Pinpoint the cell where the given text exists, returning its [x, y] midpoint coordinate. 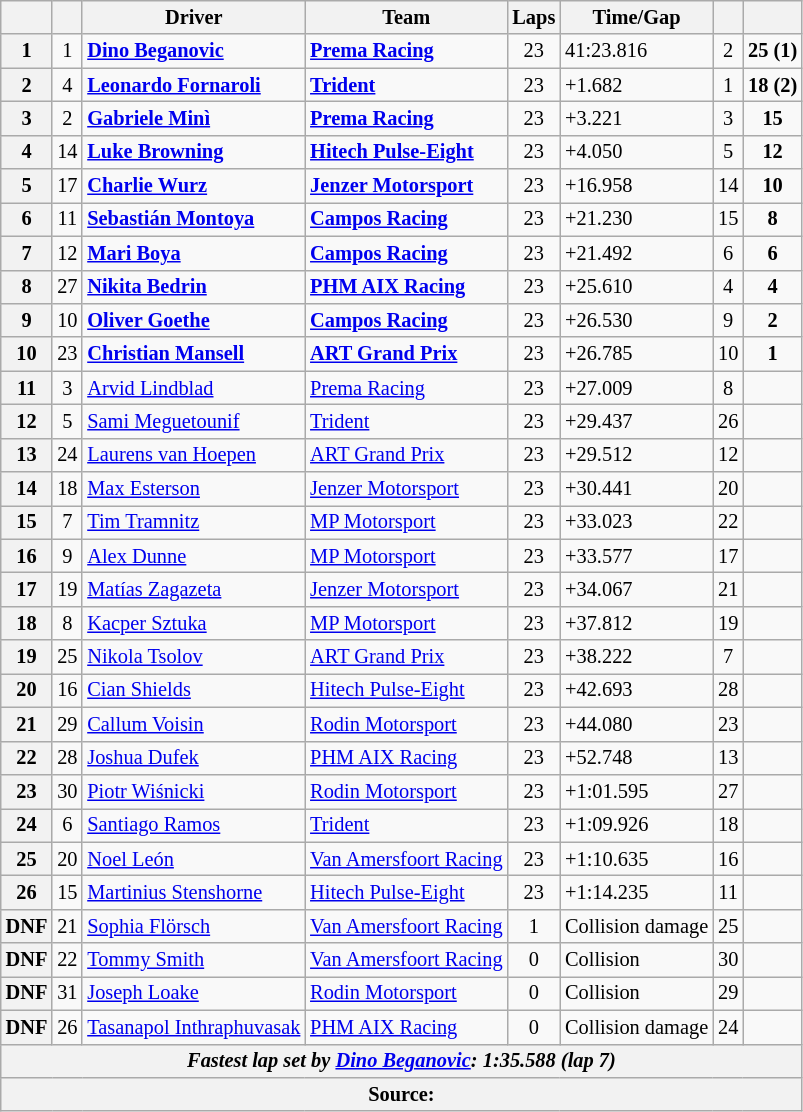
+33.577 [636, 556]
+21.492 [636, 253]
Joseph Loake [194, 993]
Alex Dunne [194, 556]
Matías Zagazeta [194, 589]
Team [406, 17]
+26.785 [636, 354]
Time/Gap [636, 17]
+33.023 [636, 522]
+1.682 [636, 85]
+16.958 [636, 186]
+44.080 [636, 724]
Martinius Stenshorne [194, 892]
+42.693 [636, 690]
+34.067 [636, 589]
+52.748 [636, 758]
Dino Beganovic [194, 51]
Kacper Sztuka [194, 623]
Callum Voisin [194, 724]
+29.512 [636, 455]
+1:09.926 [636, 825]
Nikola Tsolov [194, 657]
+25.610 [636, 287]
+4.050 [636, 152]
+21.230 [636, 219]
Fastest lap set by Dino Beganovic: 1:35.588 (lap 7) [402, 1061]
Sophia Flörsch [194, 926]
+1:10.635 [636, 859]
Source: [402, 1094]
Laps [534, 17]
Laurens van Hoepen [194, 455]
Piotr Wiśnicki [194, 791]
Christian Mansell [194, 354]
+30.441 [636, 489]
Nikita Bedrin [194, 287]
+37.812 [636, 623]
Leonardo Fornaroli [194, 85]
+1:01.595 [636, 791]
Mari Boya [194, 253]
18 (2) [772, 85]
Driver [194, 17]
Tasanapol Inthraphuvasak [194, 1027]
Arvid Lindblad [194, 388]
+1:14.235 [636, 892]
Sami Meguetounif [194, 421]
Charlie Wurz [194, 186]
41:23.816 [636, 51]
Luke Browning [194, 152]
+26.530 [636, 320]
+27.009 [636, 388]
+29.437 [636, 421]
31 [67, 993]
Noel León [194, 859]
+3.221 [636, 118]
Gabriele Minì [194, 118]
Santiago Ramos [194, 825]
Sebastián Montoya [194, 219]
Oliver Goethe [194, 320]
Cian Shields [194, 690]
Tommy Smith [194, 960]
+38.222 [636, 657]
Max Esterson [194, 489]
Tim Tramnitz [194, 522]
Joshua Dufek [194, 758]
25 (1) [772, 51]
